Pinpoint the cell where the given text exists, returning its [X, Y] midpoint coordinate. 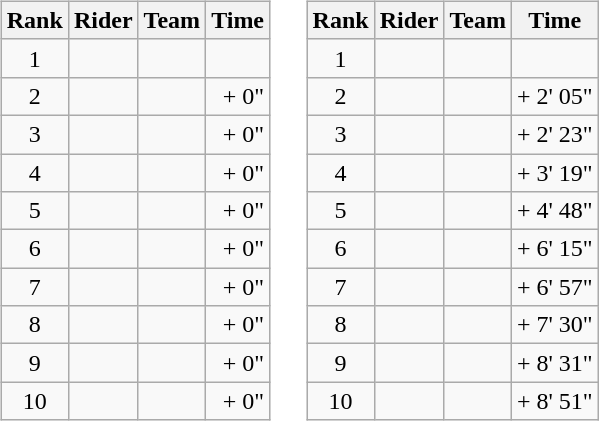
+ 2' 23" [554, 134]
+ 7' 30" [554, 325]
+ 8' 51" [554, 401]
+ 2' 05" [554, 96]
+ 8' 31" [554, 363]
+ 6' 57" [554, 287]
+ 3' 19" [554, 173]
+ 4' 48" [554, 211]
+ 6' 15" [554, 249]
